Search for the cell housing the specified text and yield its [x, y] center coordinate. 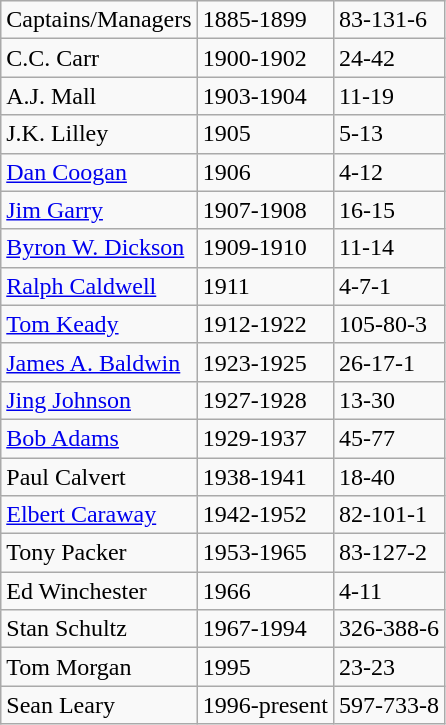
1995 [265, 667]
Dan Coogan [99, 172]
23-23 [388, 667]
C.C. Carr [99, 58]
11-19 [388, 96]
Ed Winchester [99, 591]
Tom Keady [99, 324]
Jing Johnson [99, 400]
Ralph Caldwell [99, 286]
1929-1937 [265, 438]
24-42 [388, 58]
1996-present [265, 705]
Byron W. Dickson [99, 248]
Paul Calvert [99, 477]
Jim Garry [99, 210]
Bob Adams [99, 438]
1938-1941 [265, 477]
1967-1994 [265, 629]
26-17-1 [388, 362]
1903-1904 [265, 96]
11-14 [388, 248]
18-40 [388, 477]
83-131-6 [388, 20]
13-30 [388, 400]
Tom Morgan [99, 667]
1953-1965 [265, 553]
4-12 [388, 172]
4-11 [388, 591]
1907-1908 [265, 210]
1909-1910 [265, 248]
83-127-2 [388, 553]
Elbert Caraway [99, 515]
1923-1925 [265, 362]
326-388-6 [388, 629]
James A. Baldwin [99, 362]
1942-1952 [265, 515]
1911 [265, 286]
J.K. Lilley [99, 134]
1912-1922 [265, 324]
Stan Schultz [99, 629]
1966 [265, 591]
4-7-1 [388, 286]
5-13 [388, 134]
1906 [265, 172]
82-101-1 [388, 515]
Sean Leary [99, 705]
16-15 [388, 210]
1885-1899 [265, 20]
A.J. Mall [99, 96]
1900-1902 [265, 58]
1905 [265, 134]
597-733-8 [388, 705]
105-80-3 [388, 324]
1927-1928 [265, 400]
45-77 [388, 438]
Captains/Managers [99, 20]
Tony Packer [99, 553]
